Detect which cell encompasses the target text, then output its [X, Y] center coordinate. 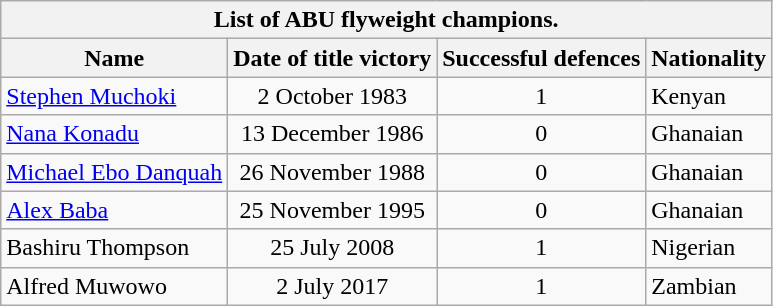
13 December 1986 [332, 134]
Successful defences [542, 58]
List of ABU flyweight champions. [386, 20]
Name [114, 58]
Bashiru Thompson [114, 248]
Stephen Muchoki [114, 96]
Alex Baba [114, 210]
2 July 2017 [332, 286]
Zambian [709, 286]
2 October 1983 [332, 96]
Kenyan [709, 96]
Nigerian [709, 248]
25 July 2008 [332, 248]
26 November 1988 [332, 172]
Alfred Muwowo [114, 286]
25 November 1995 [332, 210]
Nationality [709, 58]
Nana Konadu [114, 134]
Date of title victory [332, 58]
Michael Ebo Danquah [114, 172]
